Output the [X, Y] coordinate of the center of the cell containing the given text.  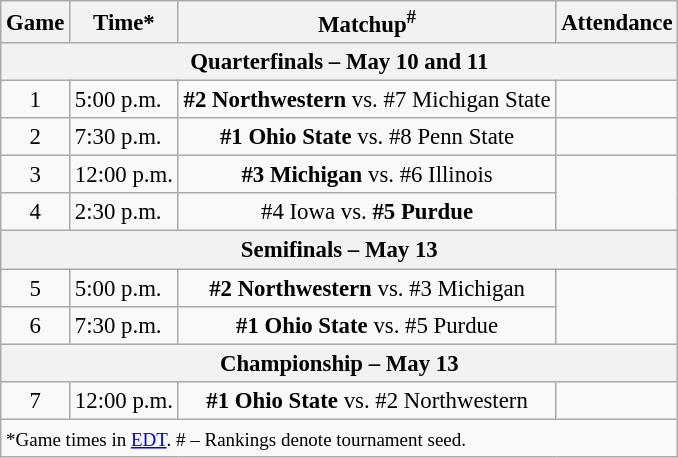
Attendance [617, 22]
#2 Northwestern vs. #3 Michigan [367, 288]
7 [36, 400]
*Game times in EDT. # – Rankings denote tournament seed. [340, 438]
#1 Ohio State vs. #2 Northwestern [367, 400]
#1 Ohio State vs. #5 Purdue [367, 325]
3 [36, 175]
5 [36, 288]
Matchup# [367, 22]
2 [36, 137]
#1 Ohio State vs. #8 Penn State [367, 137]
#3 Michigan vs. #6 Illinois [367, 175]
1 [36, 100]
Championship – May 13 [340, 363]
4 [36, 213]
#2 Northwestern vs. #7 Michigan State [367, 100]
6 [36, 325]
2:30 p.m. [124, 213]
Quarterfinals – May 10 and 11 [340, 62]
Game [36, 22]
Time* [124, 22]
Semifinals – May 13 [340, 250]
#4 Iowa vs. #5 Purdue [367, 213]
